Provide the (X, Y) coordinate of the cell's center where the given text is located.  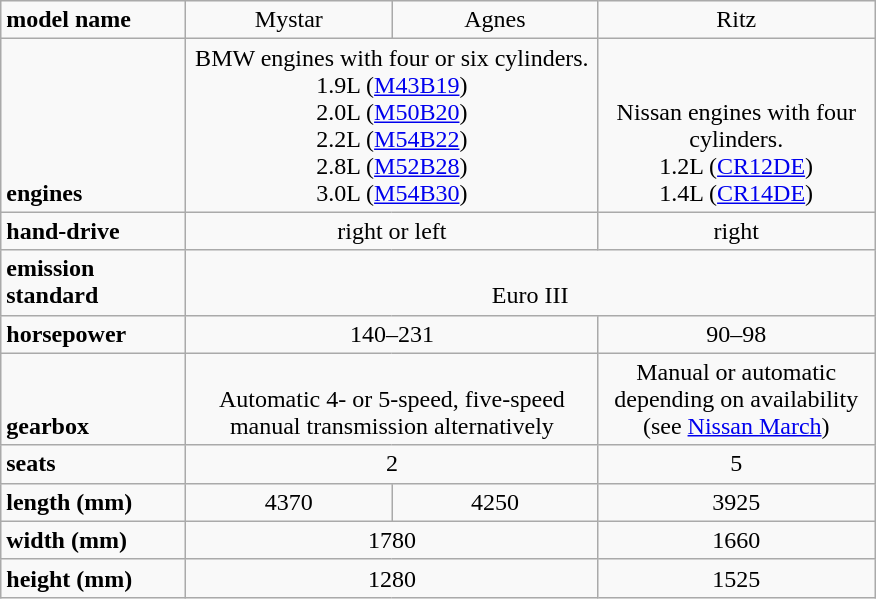
1525 (736, 578)
140–231 (392, 334)
length (mm) (94, 502)
Manual or automatic depending on availability(see Nissan March) (736, 399)
Ritz (736, 20)
Euro III (530, 282)
height (mm) (94, 578)
hand-drive (94, 231)
90–98 (736, 334)
1660 (736, 540)
Mystar (289, 20)
3925 (736, 502)
emission standard (94, 282)
engines (94, 126)
model name (94, 20)
4370 (289, 502)
Agnes (495, 20)
seats (94, 464)
2 (392, 464)
gearbox (94, 399)
right or left (392, 231)
width (mm) (94, 540)
5 (736, 464)
Automatic 4- or 5-speed, five-speed manual transmission alternatively (392, 399)
4250 (495, 502)
right (736, 231)
Nissan engines with four cylinders.1.2L (CR12DE)1.4L (CR14DE) (736, 126)
horsepower (94, 334)
BMW engines with four or six cylinders.1.9L (M43B19)2.0L (M50B20)2.2L (M54B22)2.8L (M52B28)3.0L (M54B30) (392, 126)
1280 (392, 578)
1780 (392, 540)
